Return the (x, y) coordinate for the center point of the cell that contains the specified text.  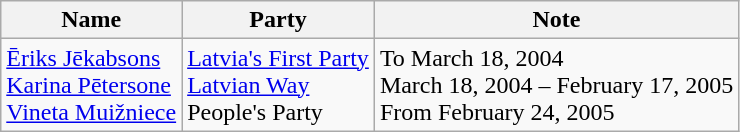
Note (556, 20)
Party (278, 20)
Name (92, 20)
To March 18, 2004March 18, 2004 – February 17, 2005From February 24, 2005 (556, 85)
Latvia's First PartyLatvian WayPeople's Party (278, 85)
Ēriks JēkabsonsKarina PētersoneVineta Muižniece (92, 85)
